Pinpoint the cell where the given text exists, returning its [X, Y] midpoint coordinate. 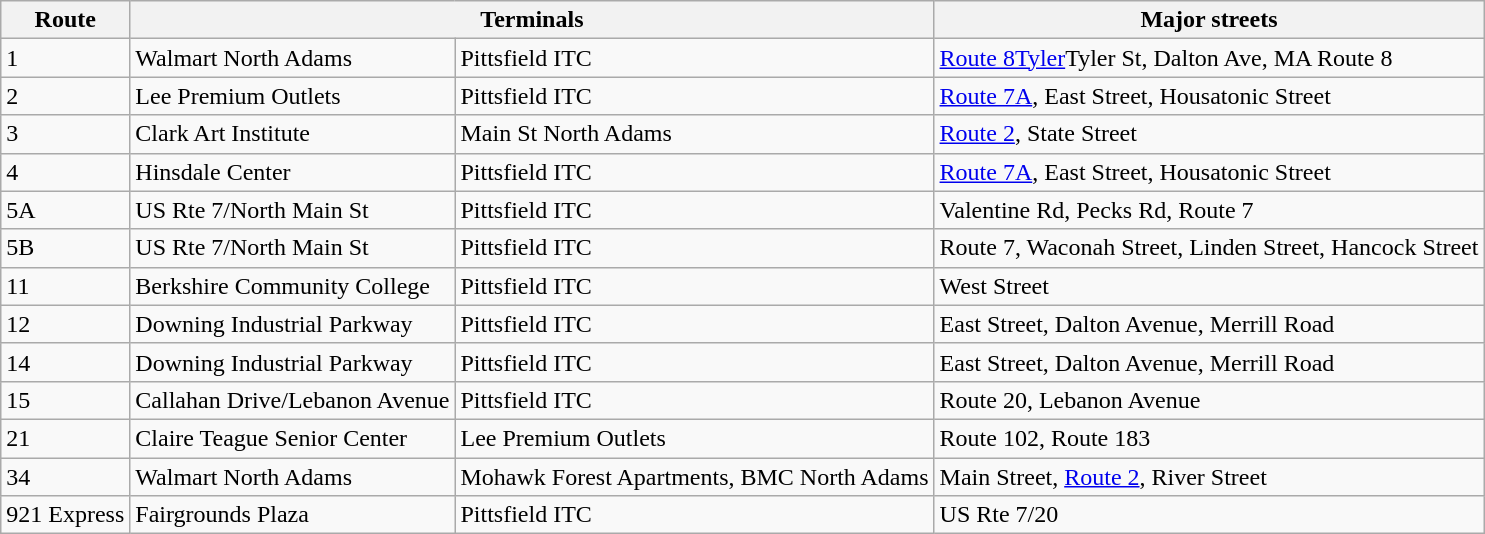
2 [66, 96]
Terminals [532, 20]
11 [66, 286]
Major streets [1209, 20]
12 [66, 324]
3 [66, 134]
Valentine Rd, Pecks Rd, Route 7 [1209, 210]
Main Street, Route 2, River Street [1209, 477]
5A [66, 210]
Berkshire Community College [292, 286]
Clark Art Institute [292, 134]
15 [66, 400]
Route 102, Route 183 [1209, 438]
Route 2, State Street [1209, 134]
Hinsdale Center [292, 172]
Mohawk Forest Apartments, BMC North Adams [694, 477]
921 Express [66, 515]
Main St North Adams [694, 134]
14 [66, 362]
Route [66, 20]
34 [66, 477]
5B [66, 248]
US Rte 7/20 [1209, 515]
Callahan Drive/Lebanon Avenue [292, 400]
Route 7, Waconah Street, Linden Street, Hancock Street [1209, 248]
Fairgrounds Plaza [292, 515]
21 [66, 438]
West Street [1209, 286]
4 [66, 172]
Claire Teague Senior Center [292, 438]
Route 8TylerTyler St, Dalton Ave, MA Route 8 [1209, 58]
1 [66, 58]
Route 20, Lebanon Avenue [1209, 400]
